Detect which cell encompasses the target text, then output its [X, Y] center coordinate. 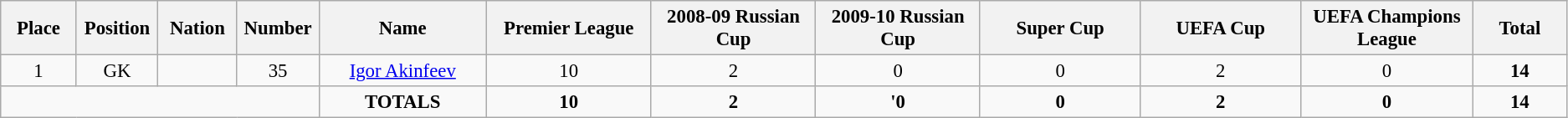
Nation [197, 28]
1 [38, 71]
UEFA Champions League [1387, 28]
Name [402, 28]
UEFA Cup [1221, 28]
Number [278, 28]
35 [278, 71]
GK [117, 71]
Super Cup [1059, 28]
Place [38, 28]
'0 [899, 102]
2009-10 Russian Cup [899, 28]
TOTALS [402, 102]
2008-09 Russian Cup [733, 28]
Total [1519, 28]
Igor Akinfeev [402, 71]
Position [117, 28]
Premier League [569, 28]
